Output the (X, Y) coordinate of the center of the cell containing the given text.  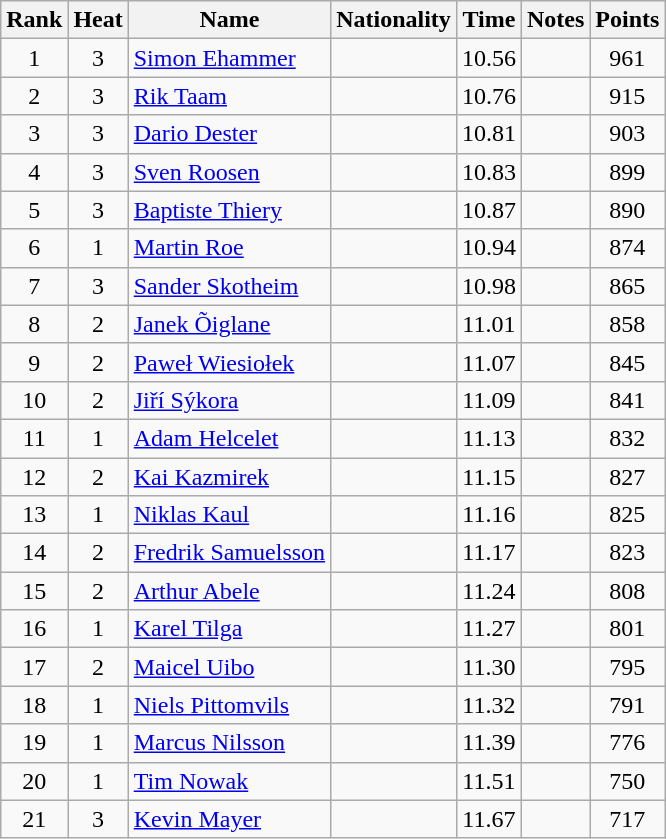
8 (34, 324)
11.24 (488, 591)
10.56 (488, 58)
19 (34, 743)
10.94 (488, 248)
Janek Õiglane (229, 324)
21 (34, 819)
Simon Ehammer (229, 58)
865 (628, 286)
Heat (98, 20)
15 (34, 591)
Martin Roe (229, 248)
Points (628, 20)
10.81 (488, 134)
903 (628, 134)
874 (628, 248)
Rik Taam (229, 96)
823 (628, 553)
Notes (555, 20)
845 (628, 362)
Tim Nowak (229, 781)
832 (628, 438)
11.17 (488, 553)
Time (488, 20)
11.01 (488, 324)
Name (229, 20)
18 (34, 705)
Arthur Abele (229, 591)
11.32 (488, 705)
11.16 (488, 515)
915 (628, 96)
750 (628, 781)
827 (628, 477)
Kai Kazmirek (229, 477)
825 (628, 515)
9 (34, 362)
10.76 (488, 96)
890 (628, 210)
Marcus Nilsson (229, 743)
Maicel Uibo (229, 667)
16 (34, 629)
17 (34, 667)
14 (34, 553)
Karel Tilga (229, 629)
11.13 (488, 438)
Niels Pittomvils (229, 705)
Sven Roosen (229, 172)
Dario Dester (229, 134)
Fredrik Samuelsson (229, 553)
841 (628, 400)
776 (628, 743)
858 (628, 324)
12 (34, 477)
Paweł Wiesiołek (229, 362)
11.09 (488, 400)
11.39 (488, 743)
Baptiste Thiery (229, 210)
Jiří Sýkora (229, 400)
801 (628, 629)
899 (628, 172)
795 (628, 667)
11 (34, 438)
4 (34, 172)
13 (34, 515)
20 (34, 781)
Rank (34, 20)
717 (628, 819)
11.30 (488, 667)
Sander Skotheim (229, 286)
5 (34, 210)
11.27 (488, 629)
Nationality (394, 20)
11.15 (488, 477)
808 (628, 591)
7 (34, 286)
11.07 (488, 362)
791 (628, 705)
961 (628, 58)
10.98 (488, 286)
Kevin Mayer (229, 819)
10 (34, 400)
Adam Helcelet (229, 438)
10.87 (488, 210)
11.67 (488, 819)
Niklas Kaul (229, 515)
10.83 (488, 172)
6 (34, 248)
11.51 (488, 781)
